Identify which cell holds the provided text, then report its [x, y] central coordinate. 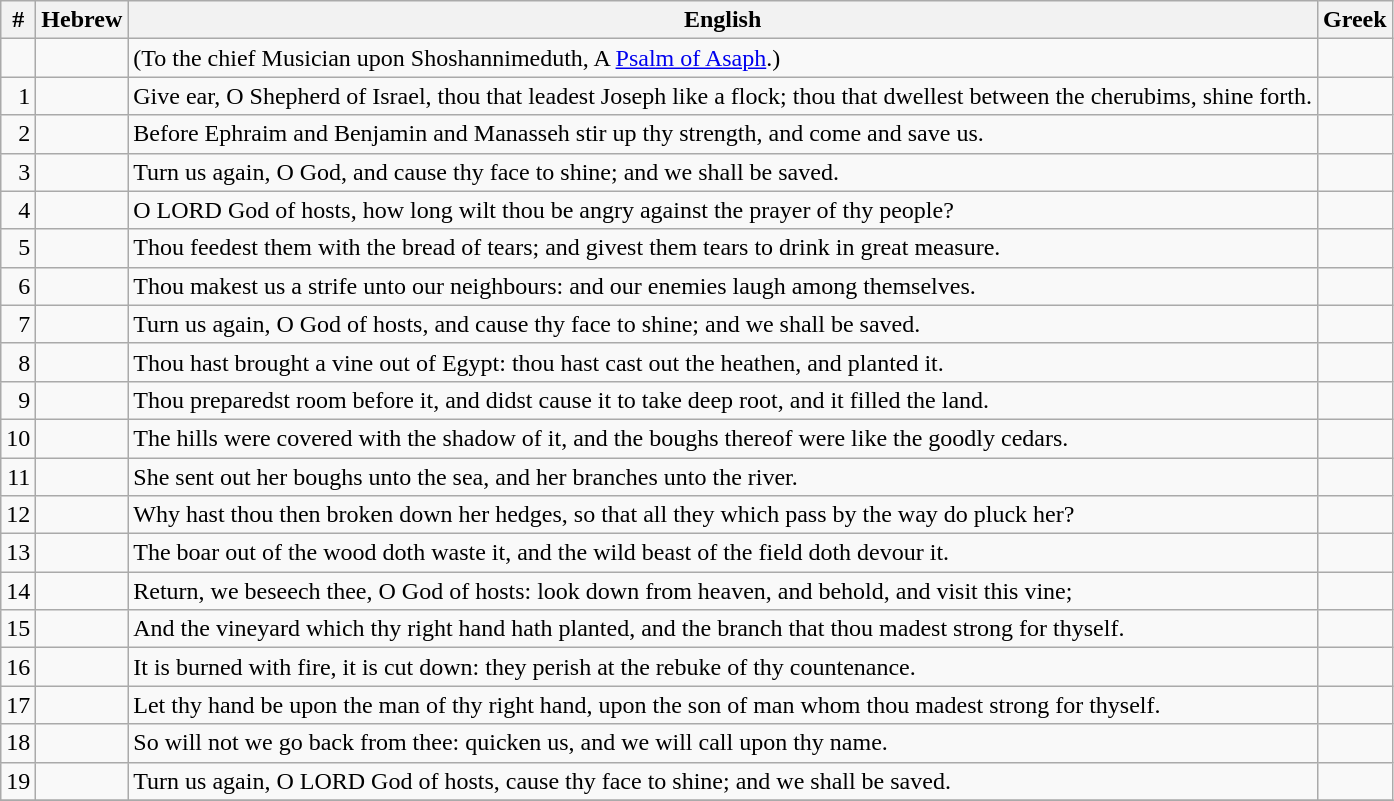
Let thy hand be upon the man of thy right hand, upon the son of man whom thou madest strong for thyself. [723, 705]
11 [18, 477]
Before Ephraim and Benjamin and Manasseh stir up thy strength, and come and save us. [723, 134]
Why hast thou then broken down her hedges, so that all they which pass by the way do pluck her? [723, 515]
4 [18, 210]
13 [18, 553]
8 [18, 362]
Turn us again, O God, and cause thy face to shine; and we shall be saved. [723, 172]
14 [18, 591]
15 [18, 629]
17 [18, 705]
18 [18, 743]
Thou hast brought a vine out of Egypt: thou hast cast out the heathen, and planted it. [723, 362]
Hebrew [82, 20]
Give ear, O Shepherd of Israel, thou that leadest Joseph like a flock; thou that dwellest between the cherubims, shine forth. [723, 96]
5 [18, 248]
Greek [1356, 20]
1 [18, 96]
Turn us again, O God of hosts, and cause thy face to shine; and we shall be saved. [723, 324]
It is burned with fire, it is cut down: they perish at the rebuke of thy countenance. [723, 667]
Turn us again, O LORD God of hosts, cause thy face to shine; and we shall be saved. [723, 781]
12 [18, 515]
7 [18, 324]
She sent out her boughs unto the sea, and her branches unto the river. [723, 477]
9 [18, 400]
(To the chief Musician upon Shoshannimeduth, A Psalm of Asaph.) [723, 58]
And the vineyard which thy right hand hath planted, and the branch that thou madest strong for thyself. [723, 629]
English [723, 20]
O LORD God of hosts, how long wilt thou be angry against the prayer of thy people? [723, 210]
2 [18, 134]
10 [18, 438]
Return, we beseech thee, O God of hosts: look down from heaven, and behold, and visit this vine; [723, 591]
Thou feedest them with the bread of tears; and givest them tears to drink in great measure. [723, 248]
The boar out of the wood doth waste it, and the wild beast of the field doth devour it. [723, 553]
Thou preparedst room before it, and didst cause it to take deep root, and it filled the land. [723, 400]
So will not we go back from thee: quicken us, and we will call upon thy name. [723, 743]
6 [18, 286]
Thou makest us a strife unto our neighbours: and our enemies laugh among themselves. [723, 286]
19 [18, 781]
The hills were covered with the shadow of it, and the boughs thereof were like the goodly cedars. [723, 438]
# [18, 20]
16 [18, 667]
3 [18, 172]
